Identify which cell holds the provided text, then report its [x, y] central coordinate. 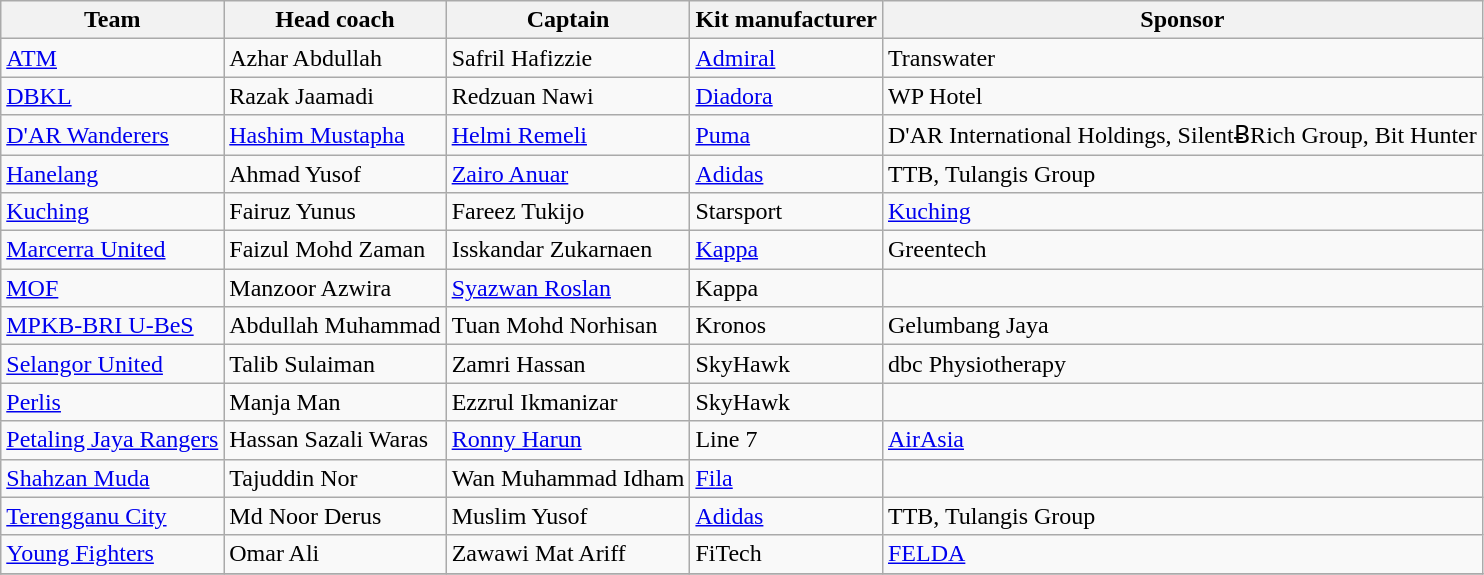
Isskandar Zukarnaen [568, 250]
D'AR Wanderers [112, 135]
DBKL [112, 96]
Manja Man [335, 402]
Kit manufacturer [786, 20]
Zawawi Mat Ariff [568, 554]
Azhar Abdullah [335, 58]
Safril Hafizzie [568, 58]
Ezzrul Ikmanizar [568, 402]
Gelumbang Jaya [1182, 326]
dbc Physiotherapy [1182, 364]
Line 7 [786, 440]
Fareez Tukijo [568, 212]
D'AR International Holdings, SilentɃRich Group, Bit Hunter [1182, 135]
Perlis [112, 402]
FELDA [1182, 554]
Young Fighters [112, 554]
Faizul Mohd Zaman [335, 250]
Zairo Anuar [568, 173]
Tuan Mohd Norhisan [568, 326]
Kronos [786, 326]
Tajuddin Nor [335, 478]
Abdullah Muhammad [335, 326]
Puma [786, 135]
Md Noor Derus [335, 516]
Hanelang [112, 173]
AirAsia [1182, 440]
Talib Sulaiman [335, 364]
Muslim Yusof [568, 516]
Admiral [786, 58]
Redzuan Nawi [568, 96]
Manzoor Azwira [335, 288]
Fila [786, 478]
Greentech [1182, 250]
Hassan Sazali Waras [335, 440]
Petaling Jaya Rangers [112, 440]
WP Hotel [1182, 96]
MPKB-BRI U-BeS [112, 326]
Diadora [786, 96]
Terengganu City [112, 516]
Captain [568, 20]
ATM [112, 58]
Shahzan Muda [112, 478]
Hashim Mustapha [335, 135]
MOF [112, 288]
Zamri Hassan [568, 364]
Ronny Harun [568, 440]
Starsport [786, 212]
Syazwan Roslan [568, 288]
Ahmad Yusof [335, 173]
Head coach [335, 20]
Omar Ali [335, 554]
Fairuz Yunus [335, 212]
Sponsor [1182, 20]
Team [112, 20]
FiTech [786, 554]
Wan Muhammad Idham [568, 478]
Transwater [1182, 58]
Marcerra United [112, 250]
Razak Jaamadi [335, 96]
Selangor United [112, 364]
Helmi Remeli [568, 135]
